Locate the cell with the specified text and output its [X, Y] center coordinate. 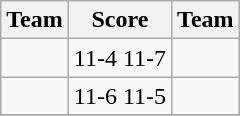
11-4 11-7 [120, 58]
Score [120, 20]
11-6 11-5 [120, 96]
